Capture the cell that displays the provided text and extract its (X, Y) central coordinate. 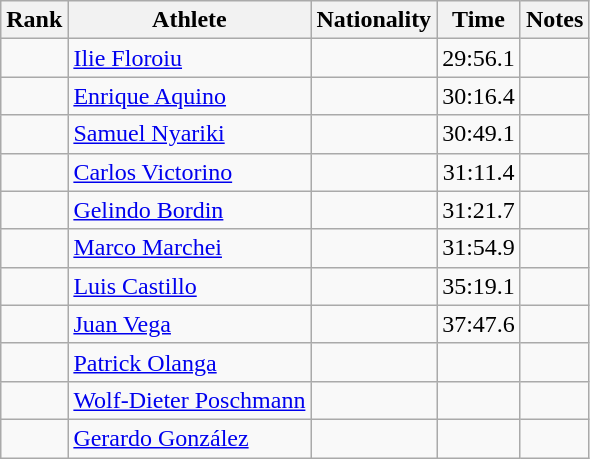
Carlos Victorino (190, 172)
29:56.1 (479, 58)
Notes (554, 20)
Luis Castillo (190, 286)
31:21.7 (479, 210)
Marco Marchei (190, 248)
Gelindo Bordin (190, 210)
30:16.4 (479, 96)
Ilie Floroiu (190, 58)
Gerardo González (190, 438)
37:47.6 (479, 324)
Athlete (190, 20)
Wolf-Dieter Poschmann (190, 400)
31:54.9 (479, 248)
31:11.4 (479, 172)
Patrick Olanga (190, 362)
Juan Vega (190, 324)
Nationality (374, 20)
Samuel Nyariki (190, 134)
35:19.1 (479, 286)
Time (479, 20)
Enrique Aquino (190, 96)
30:49.1 (479, 134)
Rank (34, 20)
